Extract the [X, Y] coordinate from the center of the cell holding the provided text.  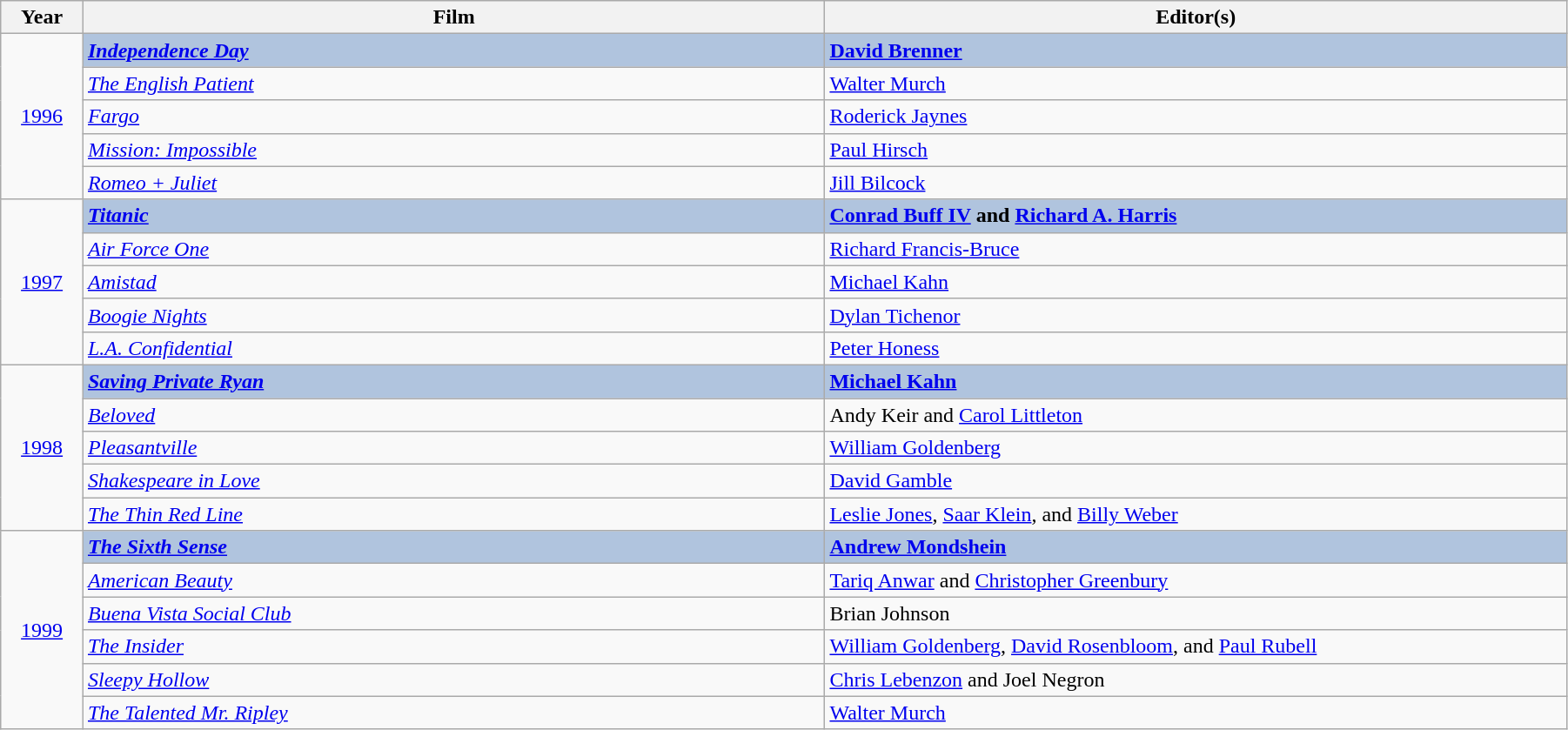
Beloved [453, 415]
Andy Keir and Carol Littleton [1196, 415]
Year [42, 17]
Conrad Buff IV and Richard A. Harris [1196, 216]
Buena Vista Social Club [453, 613]
Mission: Impossible [453, 150]
Andrew Mondshein [1196, 547]
The Thin Red Line [453, 514]
The Insider [453, 646]
William Goldenberg [1196, 448]
1999 [42, 630]
Air Force One [453, 249]
1997 [42, 282]
Editor(s) [1196, 17]
Saving Private Ryan [453, 381]
L.A. Confidential [453, 348]
Romeo + Juliet [453, 183]
Pleasantville [453, 448]
The Talented Mr. Ripley [453, 713]
The Sixth Sense [453, 547]
Boogie Nights [453, 315]
1996 [42, 117]
The English Patient [453, 84]
American Beauty [453, 580]
David Brenner [1196, 50]
Amistad [453, 282]
Sleepy Hollow [453, 680]
Fargo [453, 117]
William Goldenberg, David Rosenbloom, and Paul Rubell [1196, 646]
Tariq Anwar and Christopher Greenbury [1196, 580]
Independence Day [453, 50]
Film [453, 17]
Dylan Tichenor [1196, 315]
David Gamble [1196, 481]
Richard Francis-Bruce [1196, 249]
Shakespeare in Love [453, 481]
Titanic [453, 216]
1998 [42, 447]
Roderick Jaynes [1196, 117]
Leslie Jones, Saar Klein, and Billy Weber [1196, 514]
Paul Hirsch [1196, 150]
Peter Honess [1196, 348]
Chris Lebenzon and Joel Negron [1196, 680]
Brian Johnson [1196, 613]
Jill Bilcock [1196, 183]
